For the text-containing cell, return its midpoint in [x, y] coordinate format. 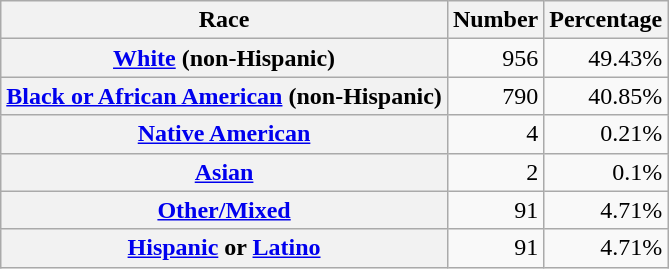
Race [224, 20]
0.1% [606, 172]
White (non-Hispanic) [224, 58]
Other/Mixed [224, 210]
0.21% [606, 134]
Number [495, 20]
956 [495, 58]
Black or African American (non-Hispanic) [224, 96]
Native American [224, 134]
40.85% [606, 96]
49.43% [606, 58]
Asian [224, 172]
4 [495, 134]
Hispanic or Latino [224, 248]
Percentage [606, 20]
790 [495, 96]
2 [495, 172]
